Return [x, y] of the center of cell containing provided text 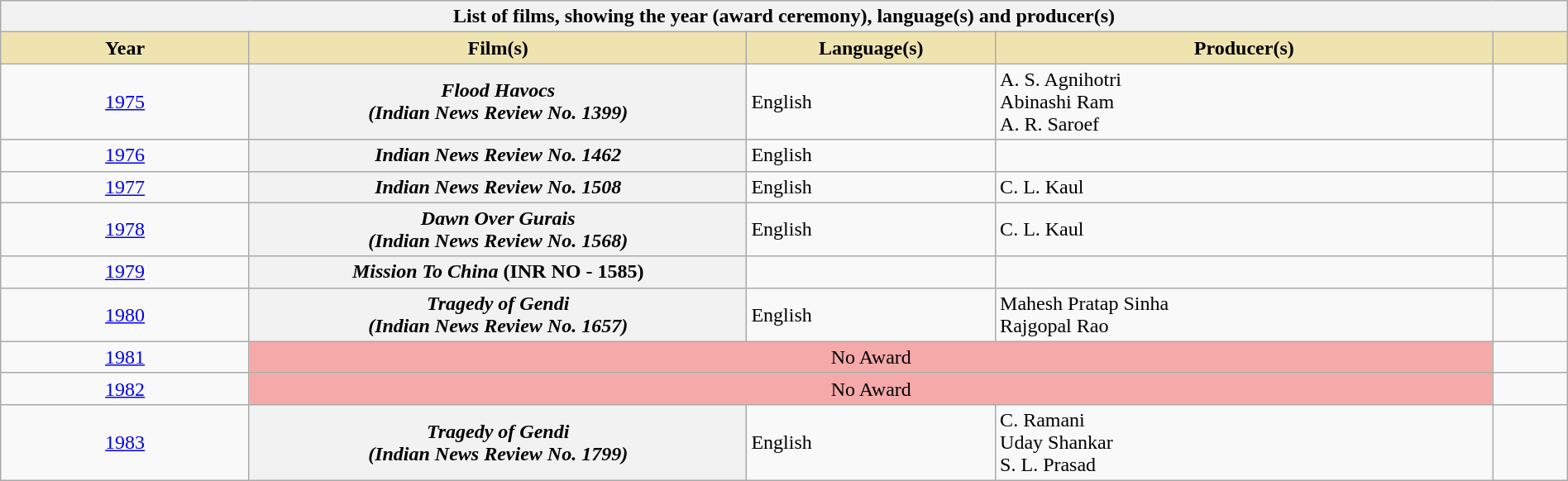
1976 [126, 155]
C. RamaniUday ShankarS. L. Prasad [1244, 442]
1979 [126, 272]
1982 [126, 388]
1975 [126, 102]
Film(s) [498, 48]
Mahesh Pratap SinhaRajgopal Rao [1244, 314]
1980 [126, 314]
Tragedy of Gendi(Indian News Review No. 1657) [498, 314]
1981 [126, 357]
Tragedy of Gendi(Indian News Review No. 1799) [498, 442]
1983 [126, 442]
Flood Havocs(Indian News Review No. 1399) [498, 102]
1978 [126, 230]
Indian News Review No. 1462 [498, 155]
Mission To China (INR NO - 1585) [498, 272]
A. S. AgnihotriAbinashi RamA. R. Saroef [1244, 102]
Dawn Over Gurais(Indian News Review No. 1568) [498, 230]
List of films, showing the year (award ceremony), language(s) and producer(s) [784, 17]
Year [126, 48]
Indian News Review No. 1508 [498, 187]
Producer(s) [1244, 48]
Language(s) [872, 48]
1977 [126, 187]
